Capture the cell that displays the provided text and extract its (x, y) central coordinate. 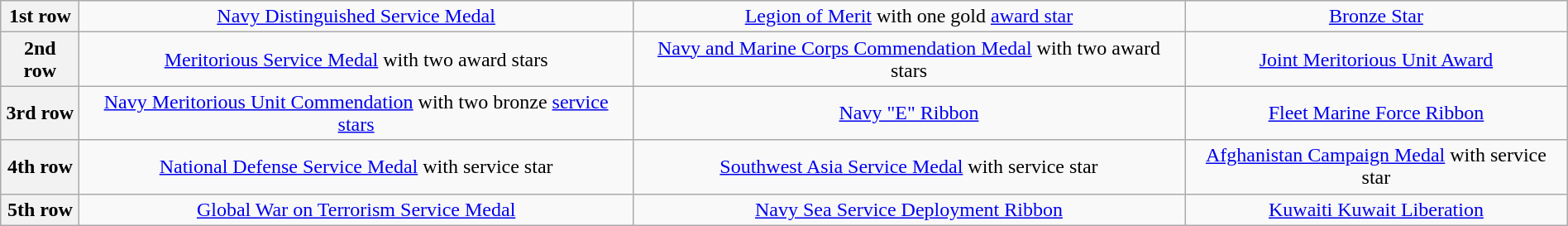
2nd row (40, 60)
1st row (40, 17)
Fleet Marine Force Ribbon (1376, 113)
Bronze Star (1376, 17)
Navy Sea Service Deployment Ribbon (908, 209)
Global War on Terrorism Service Medal (356, 209)
Kuwaiti Kuwait Liberation (1376, 209)
Legion of Merit with one gold award star (908, 17)
Navy Meritorious Unit Commendation with two bronze service stars (356, 113)
Joint Meritorious Unit Award (1376, 60)
Afghanistan Campaign Medal with service star (1376, 167)
Navy "E" Ribbon (908, 113)
4th row (40, 167)
Navy and Marine Corps Commendation Medal with two award stars (908, 60)
Navy Distinguished Service Medal (356, 17)
5th row (40, 209)
National Defense Service Medal with service star (356, 167)
Meritorious Service Medal with two award stars (356, 60)
Southwest Asia Service Medal with service star (908, 167)
3rd row (40, 113)
